Determine the [x, y] coordinate at the center of the cell enclosing the given text.  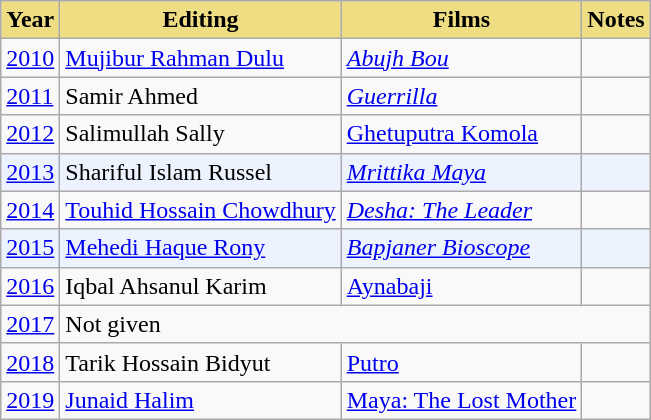
2016 [30, 286]
2017 [30, 324]
Iqbal Ahsanul Karim [200, 286]
Abujh Bou [462, 58]
Desha: The Leader [462, 210]
Mehedi Haque Rony [200, 248]
Notes [616, 20]
2011 [30, 96]
Samir Ahmed [200, 96]
Editing [200, 20]
2010 [30, 58]
Not given [355, 324]
2012 [30, 134]
Ghetuputra Komola [462, 134]
Maya: The Lost Mother [462, 400]
Films [462, 20]
Junaid Halim [200, 400]
Salimullah Sally [200, 134]
2019 [30, 400]
2015 [30, 248]
Guerrilla [462, 96]
Year [30, 20]
Bapjaner Bioscope [462, 248]
Mrittika Maya [462, 172]
Touhid Hossain Chowdhury [200, 210]
Putro [462, 362]
Shariful Islam Russel [200, 172]
2018 [30, 362]
Aynabaji [462, 286]
2013 [30, 172]
2014 [30, 210]
Tarik Hossain Bidyut [200, 362]
Mujibur Rahman Dulu [200, 58]
